Capture the cell that displays the provided text and extract its [X, Y] central coordinate. 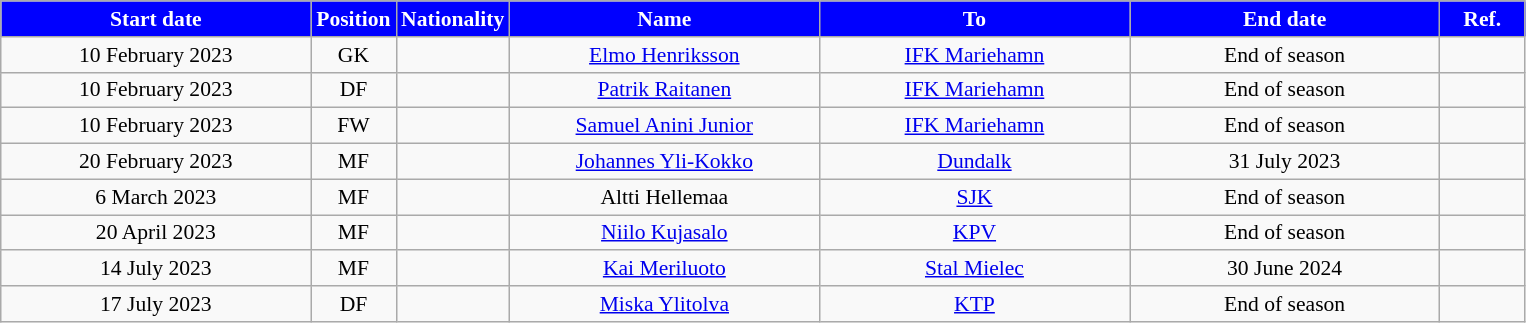
KTP [974, 304]
Name [664, 19]
17 July 2023 [156, 304]
6 March 2023 [156, 197]
End date [1285, 19]
Samuel Anini Junior [664, 126]
KPV [974, 233]
Nationality [452, 19]
Position [354, 19]
Elmo Henriksson [664, 55]
Johannes Yli-Kokko [664, 162]
Patrik Raitanen [664, 90]
Miska Ylitolva [664, 304]
14 July 2023 [156, 269]
Start date [156, 19]
Stal Mielec [974, 269]
FW [354, 126]
GK [354, 55]
Dundalk [974, 162]
Kai Meriluoto [664, 269]
20 April 2023 [156, 233]
30 June 2024 [1285, 269]
To [974, 19]
Niilo Kujasalo [664, 233]
SJK [974, 197]
Altti Hellemaa [664, 197]
Ref. [1482, 19]
20 February 2023 [156, 162]
31 July 2023 [1285, 162]
